For the text-containing cell, return its midpoint in (x, y) coordinate format. 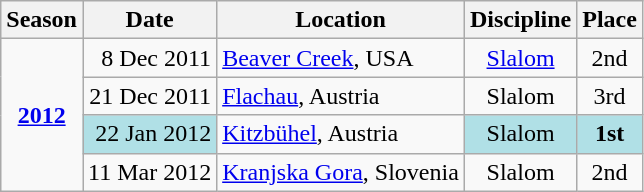
1st (610, 134)
Place (610, 20)
8 Dec 2011 (149, 58)
2012 (42, 115)
Discipline (520, 20)
Beaver Creek, USA (341, 58)
Season (42, 20)
21 Dec 2011 (149, 96)
3rd (610, 96)
Date (149, 20)
22 Jan 2012 (149, 134)
Kranjska Gora, Slovenia (341, 172)
Flachau, Austria (341, 96)
11 Mar 2012 (149, 172)
Kitzbühel, Austria (341, 134)
Location (341, 20)
